For the text-containing cell, return its midpoint in (x, y) coordinate format. 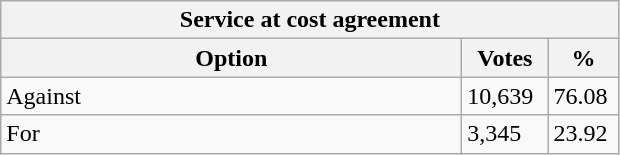
76.08 (584, 96)
Votes (505, 58)
10,639 (505, 96)
% (584, 58)
For (232, 134)
3,345 (505, 134)
23.92 (584, 134)
Option (232, 58)
Against (232, 96)
Service at cost agreement (310, 20)
